Detect which cell encompasses the target text, then output its [X, Y] center coordinate. 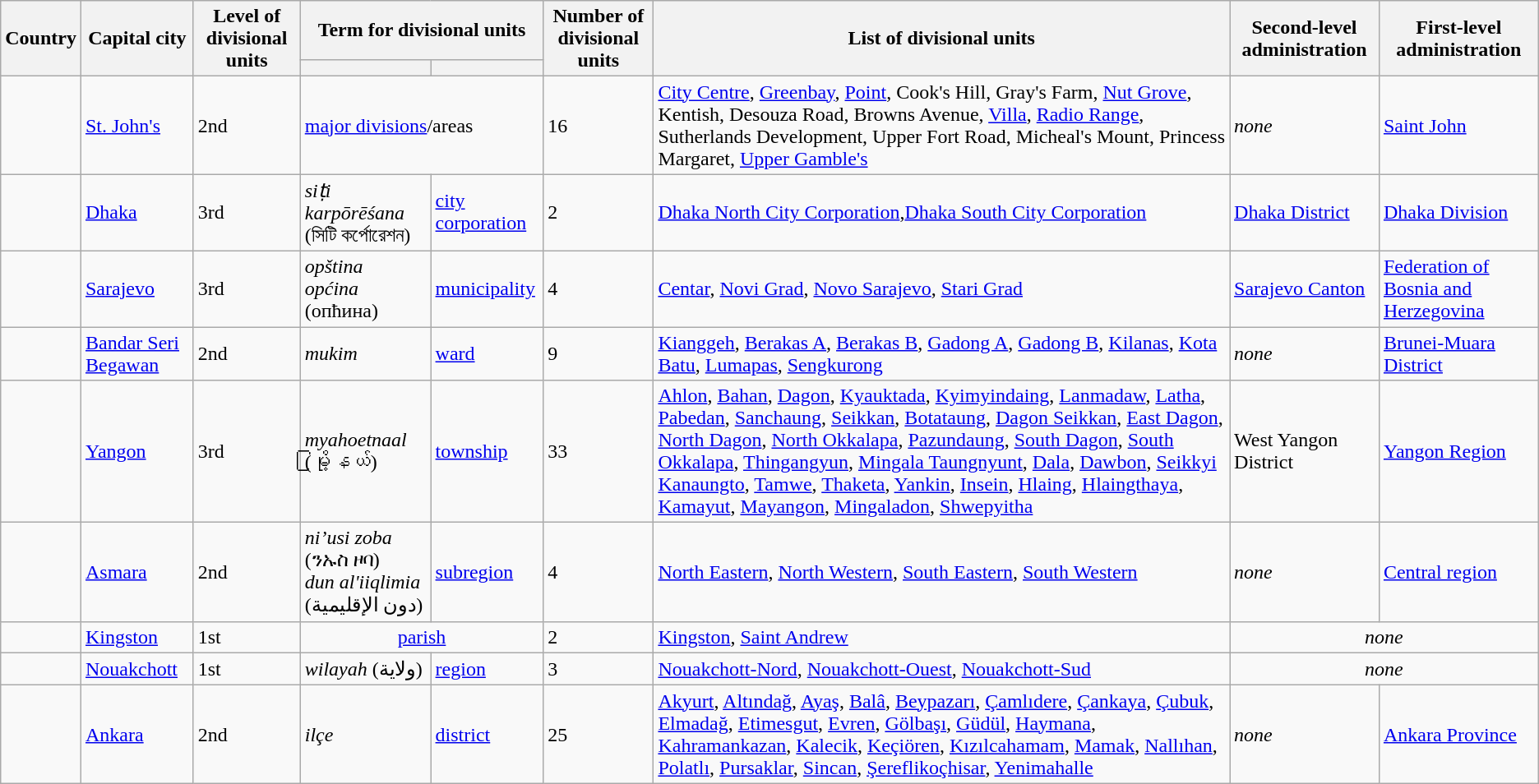
siṭi karpōrēśana (সিটি কর্পোরেশন) [365, 213]
municipality [487, 288]
Level of divisional units [247, 39]
List of divisional units [942, 39]
Dhaka North City Corporation,Dhaka South City Corporation [942, 213]
Sarajevo Canton [1305, 288]
ilçe [365, 735]
3 [598, 669]
33 [598, 452]
Country [41, 39]
St. John's [136, 125]
region [487, 669]
Dhaka Division [1458, 213]
wilayah (ولاية) [365, 669]
Ankara Province [1458, 735]
Federation of Bosnia and Herzegovina [1458, 288]
Second-level administration [1305, 39]
ward [487, 353]
Yangon Region [1458, 452]
subregion [487, 572]
Yangon [136, 452]
Bandar Seri Begawan [136, 353]
Sarajevo [136, 288]
ni’usi zoba (ንኡስ ዞባ)dun al'iiqlimia (دون الإقليمية) [365, 572]
Central region [1458, 572]
Brunei-Muara District [1458, 353]
Capital city [136, 39]
myahoetnaal (မြို့နယ်) [365, 452]
city corporation [487, 213]
Ankara [136, 735]
Term for divisional units [422, 30]
Dhaka District [1305, 213]
major divisions/areas [422, 125]
Kingston [136, 637]
Number of divisional units [598, 39]
opštinaopćina (опћина) [365, 288]
16 [598, 125]
Kianggeh, Berakas A, Berakas B, Gadong A, Gadong B, Kilanas, Kota Batu, Lumapas, Sengkurong [942, 353]
9 [598, 353]
Kingston, Saint Andrew [942, 637]
West Yangon District [1305, 452]
Nouakchott-Nord, Nouakchott-Ouest, Nouakchott-Sud [942, 669]
township [487, 452]
Saint John [1458, 125]
Centar, Novi Grad, Novo Sarajevo, Stari Grad [942, 288]
North Eastern, North Western, South Eastern, South Western [942, 572]
district [487, 735]
mukim [365, 353]
Asmara [136, 572]
First-level administration [1458, 39]
Nouakchott [136, 669]
parish [422, 637]
25 [598, 735]
Dhaka [136, 213]
